Pinpoint the cell where the given text exists, returning its (X, Y) midpoint coordinate. 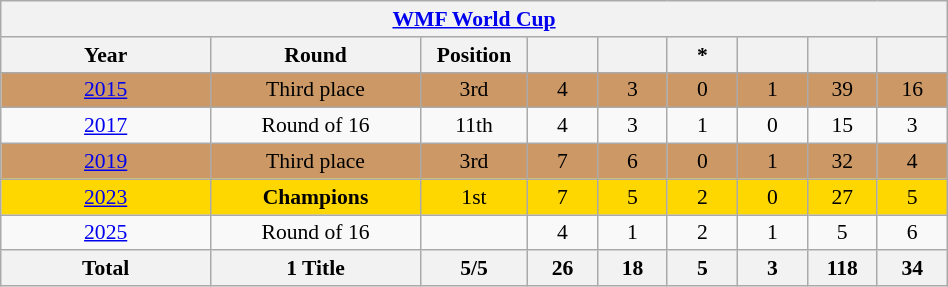
118 (842, 269)
34 (912, 269)
2025 (106, 233)
18 (632, 269)
* (702, 55)
27 (842, 197)
WMF World Cup (474, 19)
2023 (106, 197)
2017 (106, 126)
26 (563, 269)
5/5 (474, 269)
2019 (106, 162)
15 (842, 126)
Year (106, 55)
Position (474, 55)
11th (474, 126)
32 (842, 162)
39 (842, 90)
1st (474, 197)
Round (316, 55)
2015 (106, 90)
Total (106, 269)
Champions (316, 197)
16 (912, 90)
1 Title (316, 269)
